Scan for the cell matching the given text and deliver its (X, Y) coordinate at center. 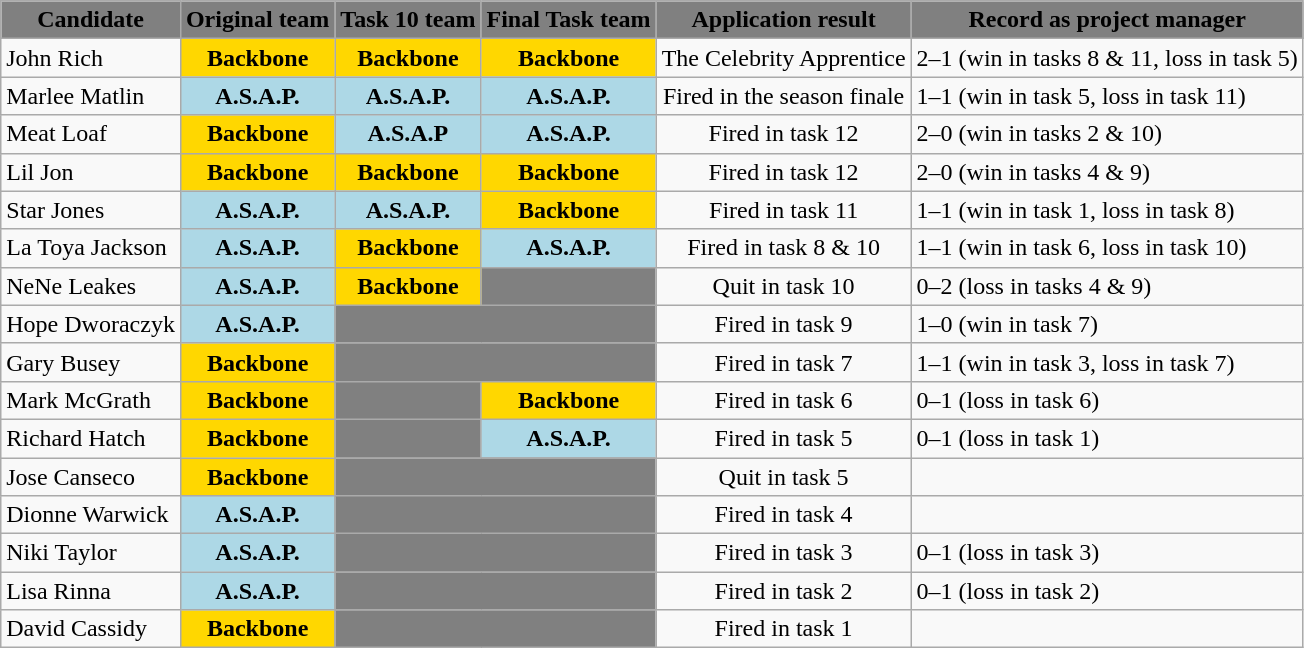
Dionne Warwick (91, 515)
Fired in task 8 & 10 (784, 248)
2–0 (win in tasks 4 & 9) (1107, 172)
0–2 (loss in tasks 4 & 9) (1107, 286)
0–1 (loss in task 2) (1107, 591)
Fired in task 6 (784, 400)
The Celebrity Apprentice (784, 58)
Gary Busey (91, 362)
1–1 (win in task 5, loss in task 11) (1107, 96)
2–1 (win in tasks 8 & 11, loss in task 5) (1107, 58)
Meat Loaf (91, 134)
Task 10 team (408, 20)
0–1 (loss in task 6) (1107, 400)
A.S.A.P (408, 134)
1–1 (win in task 6, loss in task 10) (1107, 248)
Jose Canseco (91, 477)
Star Jones (91, 210)
Fired in task 5 (784, 438)
Niki Taylor (91, 553)
0–1 (loss in task 1) (1107, 438)
Candidate (91, 20)
Fired in task 11 (784, 210)
Lil Jon (91, 172)
Hope Dworaczyk (91, 324)
John Rich (91, 58)
La Toya Jackson (91, 248)
Fired in task 4 (784, 515)
Quit in task 10 (784, 286)
1–1 (win in task 1, loss in task 8) (1107, 210)
Fired in task 7 (784, 362)
Richard Hatch (91, 438)
David Cassidy (91, 629)
1–0 (win in task 7) (1107, 324)
0–1 (loss in task 3) (1107, 553)
Fired in task 1 (784, 629)
Record as project manager (1107, 20)
Fired in task 9 (784, 324)
Fired in task 2 (784, 591)
Fired in task 3 (784, 553)
Marlee Matlin (91, 96)
Mark McGrath (91, 400)
Final Task team (568, 20)
1–1 (win in task 3, loss in task 7) (1107, 362)
NeNe Leakes (91, 286)
Quit in task 5 (784, 477)
Application result (784, 20)
Lisa Rinna (91, 591)
Fired in the season finale (784, 96)
2–0 (win in tasks 2 & 10) (1107, 134)
Original team (257, 20)
